Extract the [x, y] coordinate from the center of the cell holding the provided text.  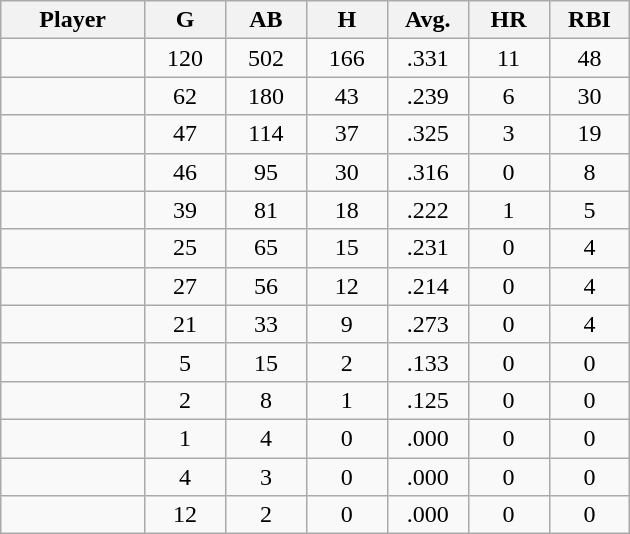
46 [186, 172]
6 [508, 96]
.214 [428, 286]
19 [590, 134]
.222 [428, 210]
.325 [428, 134]
65 [266, 248]
39 [186, 210]
56 [266, 286]
43 [346, 96]
81 [266, 210]
502 [266, 58]
.231 [428, 248]
RBI [590, 20]
37 [346, 134]
.316 [428, 172]
47 [186, 134]
33 [266, 324]
Avg. [428, 20]
180 [266, 96]
AB [266, 20]
.125 [428, 400]
11 [508, 58]
114 [266, 134]
166 [346, 58]
27 [186, 286]
95 [266, 172]
9 [346, 324]
H [346, 20]
.239 [428, 96]
HR [508, 20]
.331 [428, 58]
.133 [428, 362]
48 [590, 58]
62 [186, 96]
25 [186, 248]
21 [186, 324]
.273 [428, 324]
G [186, 20]
Player [73, 20]
18 [346, 210]
120 [186, 58]
